Determine the (X, Y) coordinate at the center of the cell enclosing the given text.  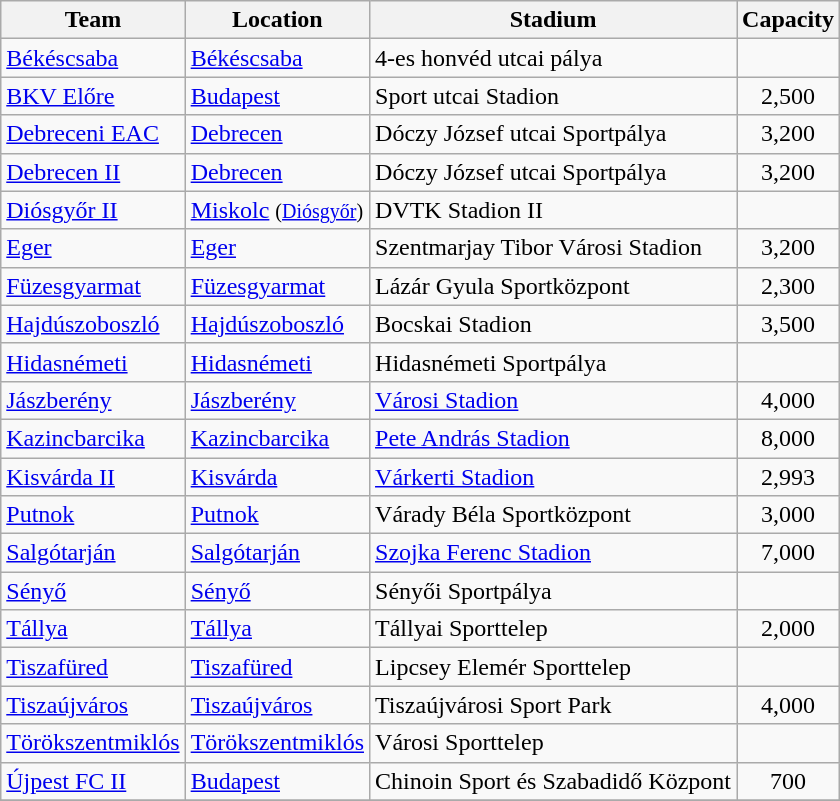
Szojka Ferenc Stadion (554, 553)
4-es honvéd utcai pálya (554, 58)
2,000 (788, 629)
BKV Előre (93, 96)
Bocskai Stadion (554, 324)
Várady Béla Sportközpont (554, 515)
Városi Stadion (554, 400)
2,300 (788, 286)
Szentmarjay Tibor Városi Stadion (554, 248)
8,000 (788, 438)
Debreceni EAC (93, 134)
Sport utcai Stadion (554, 96)
DVTK Stadion II (554, 210)
7,000 (788, 553)
2,500 (788, 96)
Lipcsey Elemér Sporttelep (554, 667)
3,500 (788, 324)
Sényői Sportpálya (554, 591)
Diósgyőr II (93, 210)
Kisvárda (277, 477)
Hidasnémeti Sportpálya (554, 362)
Városi Sporttelep (554, 743)
Tiszaújvárosi Sport Park (554, 705)
700 (788, 781)
3,000 (788, 515)
Újpest FC II (93, 781)
Várkerti Stadion (554, 477)
Tállyai Sporttelep (554, 629)
Location (277, 20)
Kisvárda II (93, 477)
Capacity (788, 20)
Pete András Stadion (554, 438)
Stadium (554, 20)
2,993 (788, 477)
Chinoin Sport és Szabadidő Központ (554, 781)
Miskolc (Diósgyőr) (277, 210)
Team (93, 20)
Lázár Gyula Sportközpont (554, 286)
Debrecen II (93, 172)
